Return [X, Y] of the center of cell containing provided text 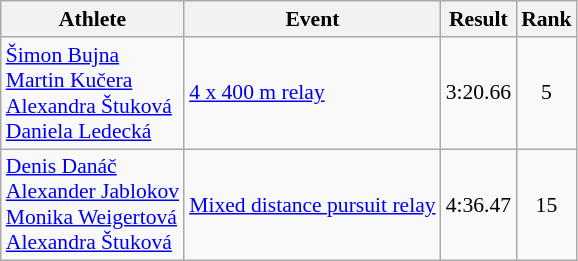
4 x 400 m relay [312, 93]
4:36.47 [478, 205]
3:20.66 [478, 93]
Šimon BujnaMartin KučeraAlexandra ŠtukováDaniela Ledecká [92, 93]
5 [546, 93]
Denis DanáčAlexander JablokovMonika WeigertováAlexandra Štuková [92, 205]
Mixed distance pursuit relay [312, 205]
15 [546, 205]
Athlete [92, 19]
Event [312, 19]
Result [478, 19]
Rank [546, 19]
